Pinpoint the cell where the given text exists, returning its [x, y] midpoint coordinate. 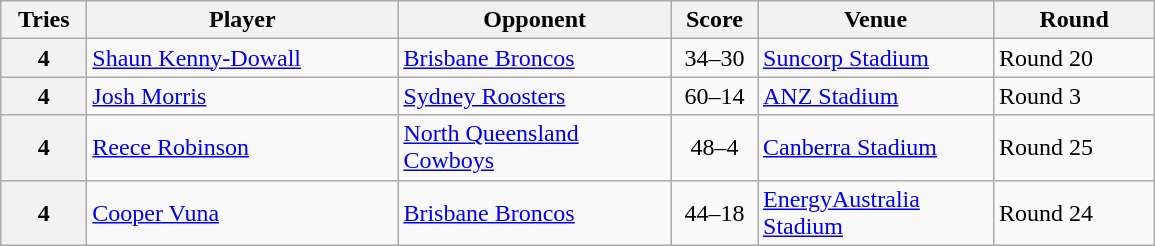
EnergyAustralia Stadium [876, 212]
Score [714, 20]
Round 3 [1074, 96]
Shaun Kenny-Dowall [242, 58]
ANZ Stadium [876, 96]
Sydney Roosters [535, 96]
34–30 [714, 58]
Round 24 [1074, 212]
60–14 [714, 96]
Round [1074, 20]
Round 20 [1074, 58]
Venue [876, 20]
Josh Morris [242, 96]
Player [242, 20]
44–18 [714, 212]
Canberra Stadium [876, 148]
Round 25 [1074, 148]
Suncorp Stadium [876, 58]
Cooper Vuna [242, 212]
Reece Robinson [242, 148]
Tries [44, 20]
48–4 [714, 148]
Opponent [535, 20]
North Queensland Cowboys [535, 148]
